Scan for the cell matching the given text and deliver its (X, Y) coordinate at center. 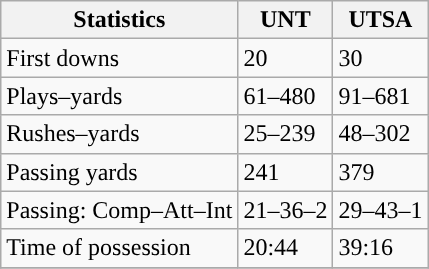
UNT (286, 20)
Rushes–yards (120, 134)
Time of possession (120, 248)
30 (380, 58)
UTSA (380, 20)
20 (286, 58)
21–36–2 (286, 210)
First downs (120, 58)
20:44 (286, 248)
48–302 (380, 134)
Passing: Comp–Att–Int (120, 210)
Plays–yards (120, 96)
25–239 (286, 134)
29–43–1 (380, 210)
Statistics (120, 20)
Passing yards (120, 172)
39:16 (380, 248)
241 (286, 172)
379 (380, 172)
61–480 (286, 96)
91–681 (380, 96)
